Scan for the cell matching the given text and deliver its (X, Y) coordinate at center. 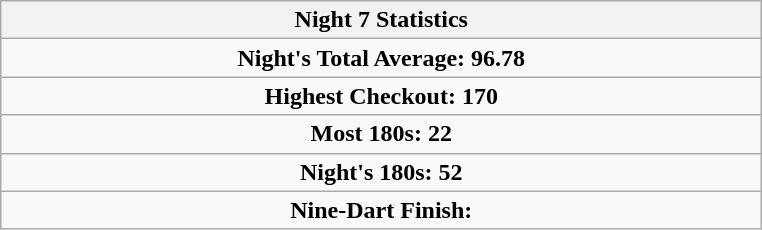
Night 7 Statistics (382, 20)
Night's 180s: 52 (382, 172)
Highest Checkout: 170 (382, 96)
Night's Total Average: 96.78 (382, 58)
Nine-Dart Finish: (382, 210)
Most 180s: 22 (382, 134)
